Extract the [X, Y] coordinate from the center of the cell holding the provided text.  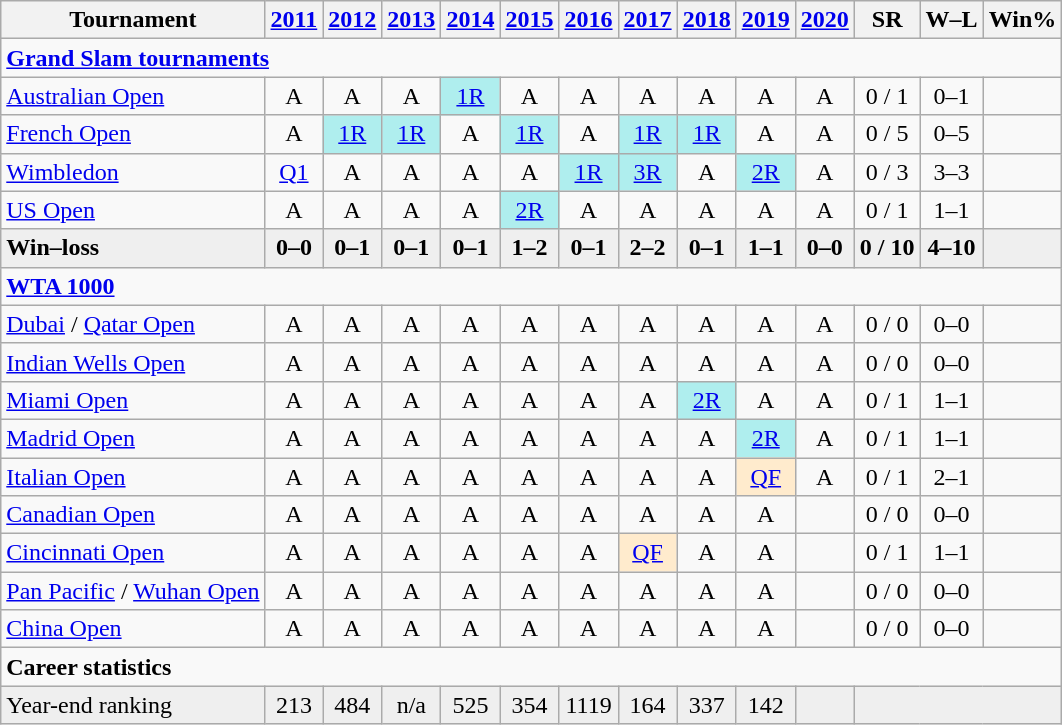
Australian Open [133, 96]
Canadian Open [133, 515]
1119 [588, 705]
2–1 [952, 477]
Pan Pacific / Wuhan Open [133, 591]
3R [648, 172]
French Open [133, 134]
Q1 [294, 172]
Win% [1022, 20]
2011 [294, 20]
Year-end ranking [133, 705]
525 [470, 705]
2013 [412, 20]
Win–loss [133, 248]
4–10 [952, 248]
Cincinnati Open [133, 553]
Grand Slam tournaments [532, 58]
Wimbledon [133, 172]
0 / 5 [887, 134]
164 [648, 705]
China Open [133, 629]
0 / 3 [887, 172]
2017 [648, 20]
Dubai / Qatar Open [133, 324]
337 [706, 705]
1–2 [530, 248]
Tournament [133, 20]
2012 [352, 20]
Indian Wells Open [133, 362]
484 [352, 705]
0–5 [952, 134]
Italian Open [133, 477]
354 [530, 705]
213 [294, 705]
2019 [766, 20]
2018 [706, 20]
2014 [470, 20]
W–L [952, 20]
2015 [530, 20]
US Open [133, 210]
3–3 [952, 172]
SR [887, 20]
0 / 10 [887, 248]
Career statistics [532, 667]
n/a [412, 705]
Miami Open [133, 400]
142 [766, 705]
2020 [824, 20]
2016 [588, 20]
WTA 1000 [532, 286]
Madrid Open [133, 438]
2–2 [648, 248]
